Locate the cell with the specified text and output its [X, Y] center coordinate. 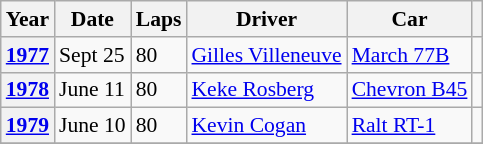
1977 [28, 55]
Sept 25 [92, 55]
Gilles Villeneuve [266, 55]
Laps [159, 19]
Kevin Cogan [266, 126]
June 10 [92, 126]
March 77B [410, 55]
Ralt RT-1 [410, 126]
Car [410, 19]
June 11 [92, 90]
Keke Rosberg [266, 90]
Date [92, 19]
Year [28, 19]
Chevron B45 [410, 90]
1978 [28, 90]
1979 [28, 126]
Driver [266, 19]
